Pinpoint the cell where the given text exists, returning its (X, Y) midpoint coordinate. 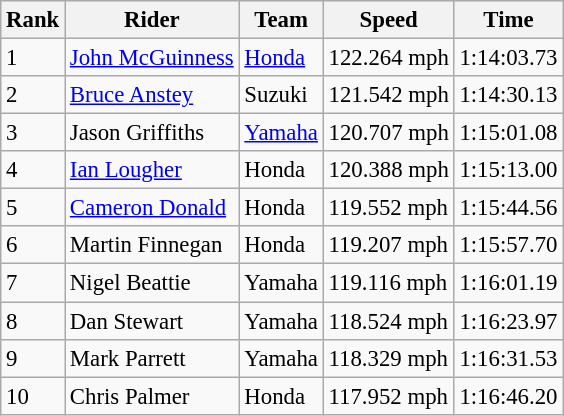
Time (508, 20)
120.707 mph (388, 133)
118.524 mph (388, 321)
Rider (152, 20)
1:16:46.20 (508, 396)
Nigel Beattie (152, 283)
Chris Palmer (152, 396)
119.552 mph (388, 208)
8 (33, 321)
3 (33, 133)
John McGuinness (152, 58)
Jason Griffiths (152, 133)
Suzuki (281, 95)
Cameron Donald (152, 208)
Team (281, 20)
1:16:01.19 (508, 283)
1:16:23.97 (508, 321)
1:14:30.13 (508, 95)
4 (33, 170)
Martin Finnegan (152, 245)
1:15:01.08 (508, 133)
117.952 mph (388, 396)
10 (33, 396)
1:15:57.70 (508, 245)
5 (33, 208)
1:16:31.53 (508, 358)
1 (33, 58)
Ian Lougher (152, 170)
Mark Parrett (152, 358)
120.388 mph (388, 170)
119.116 mph (388, 283)
1:15:44.56 (508, 208)
7 (33, 283)
Rank (33, 20)
Speed (388, 20)
118.329 mph (388, 358)
Bruce Anstey (152, 95)
122.264 mph (388, 58)
2 (33, 95)
121.542 mph (388, 95)
1:14:03.73 (508, 58)
1:15:13.00 (508, 170)
119.207 mph (388, 245)
9 (33, 358)
6 (33, 245)
Dan Stewart (152, 321)
